Search for the cell housing the specified text and yield its [x, y] center coordinate. 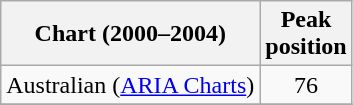
Chart (2000–2004) [130, 34]
Peakposition [306, 34]
76 [306, 85]
Australian (ARIA Charts) [130, 85]
